Search for the cell housing the specified text and yield its [X, Y] center coordinate. 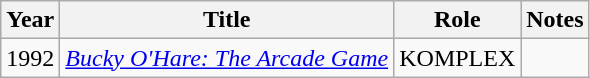
Notes [555, 20]
Title [227, 20]
Bucky O'Hare: The Arcade Game [227, 58]
Role [458, 20]
Year [30, 20]
1992 [30, 58]
KOMPLEX [458, 58]
